Locate the cell with the specified text and output its (x, y) center coordinate. 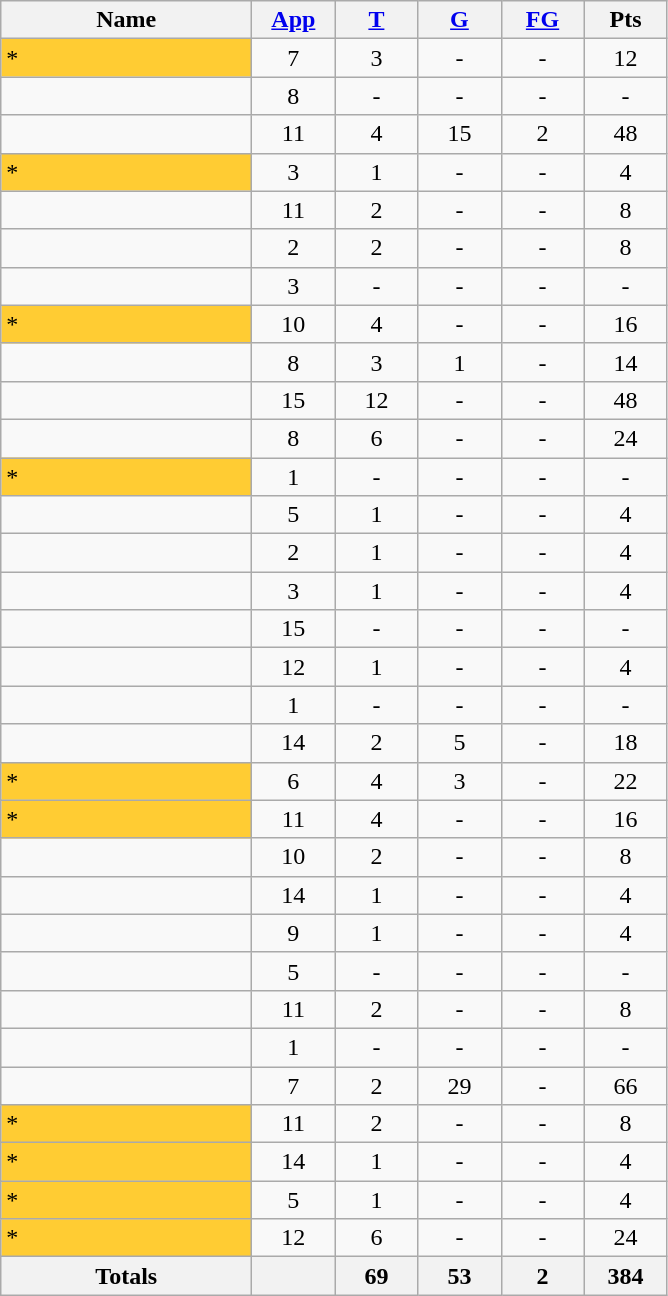
Name (126, 20)
Totals (126, 1276)
FG (542, 20)
384 (626, 1276)
App (294, 20)
66 (626, 1085)
22 (626, 781)
29 (460, 1085)
G (460, 20)
Pts (626, 20)
53 (460, 1276)
18 (626, 743)
9 (294, 933)
69 (376, 1276)
T (376, 20)
